Pinpoint the cell where the given text exists, returning its [x, y] midpoint coordinate. 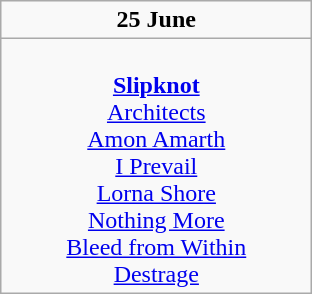
Slipknot Architects Amon Amarth I Prevail Lorna Shore Nothing More Bleed from Within Destrage [156, 166]
25 June [156, 20]
